Search for the cell housing the specified text and yield its (x, y) center coordinate. 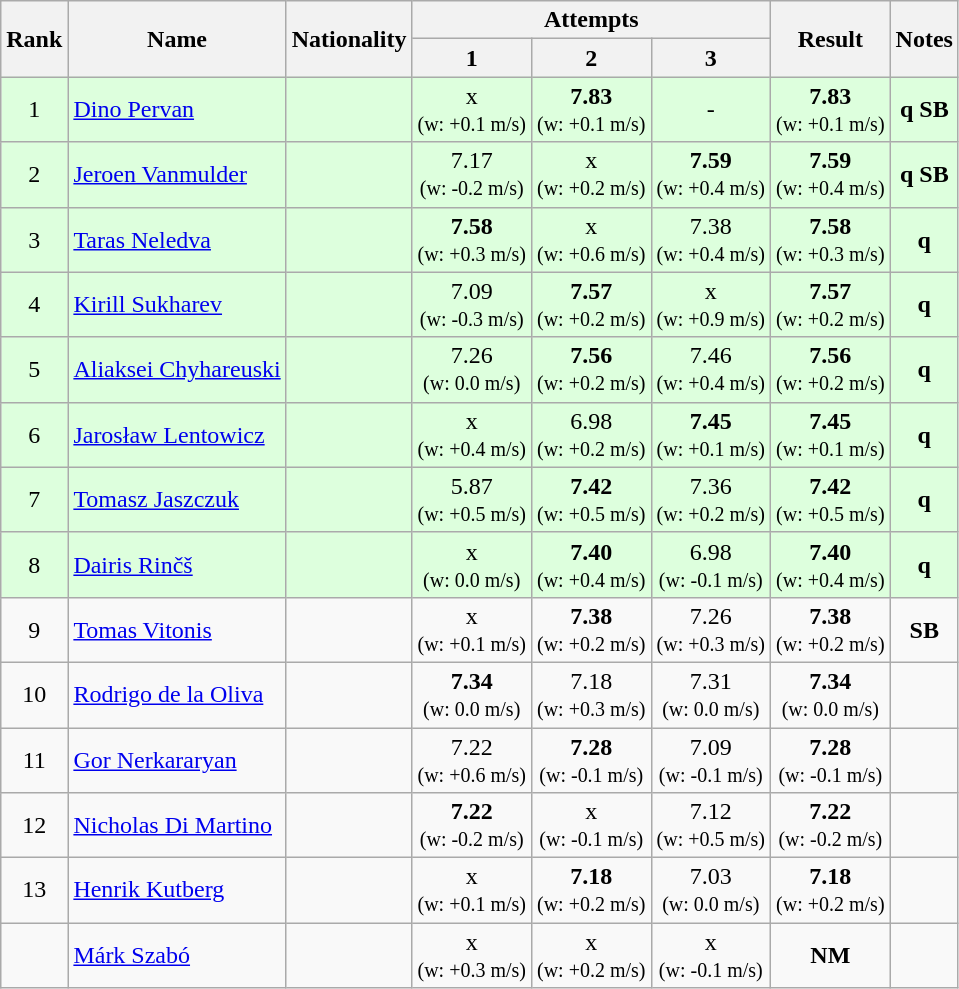
Kirill Sukharev (177, 304)
Attempts (592, 20)
Name (177, 39)
Gor Nerkararyan (177, 760)
NM (831, 956)
6.98 (w: +0.2 m/s) (591, 434)
7.22 (w: +0.6 m/s) (472, 760)
7.09 (w: -0.3 m/s) (472, 304)
7.31 (w: 0.0 m/s) (711, 694)
7.17 (w: -0.2 m/s) (472, 174)
5 (34, 370)
6.98 (w: -0.1 m/s) (711, 564)
10 (34, 694)
7 (34, 500)
6 (34, 434)
11 (34, 760)
Tomasz Jaszczuk (177, 500)
Nicholas Di Martino (177, 826)
7.26 (w: +0.3 m/s) (711, 630)
4 (34, 304)
Henrik Kutberg (177, 890)
x (w: +0.9 m/s) (711, 304)
Aliaksei Chyhareuski (177, 370)
Rank (34, 39)
7.12 (w: +0.5 m/s) (711, 826)
5.87 (w: +0.5 m/s) (472, 500)
7.09 (w: -0.1 m/s) (711, 760)
7.46 (w: +0.4 m/s) (711, 370)
Rodrigo de la Oliva (177, 694)
x (w: 0.0 m/s) (472, 564)
12 (34, 826)
x (w: +0.6 m/s) (591, 240)
Nationality (349, 39)
13 (34, 890)
7.38 (w: +0.4 m/s) (711, 240)
Notes (924, 39)
7.36 (w: +0.2 m/s) (711, 500)
Taras Neledva (177, 240)
Dairis Rinčš (177, 564)
7.03 (w: 0.0 m/s) (711, 890)
Jeroen Vanmulder (177, 174)
- (711, 110)
Márk Szabó (177, 956)
Dino Pervan (177, 110)
x (w: +0.3 m/s) (472, 956)
x (w: +0.4 m/s) (472, 434)
9 (34, 630)
Tomas Vitonis (177, 630)
7.26 (w: 0.0 m/s) (472, 370)
SB (924, 630)
7.18 (w: +0.3 m/s) (591, 694)
Jarosław Lentowicz (177, 434)
8 (34, 564)
Result (831, 39)
